Capture the cell that displays the provided text and extract its [X, Y] central coordinate. 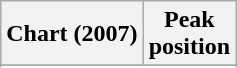
Chart (2007) [72, 34]
Peak position [189, 34]
